Capture the cell that displays the provided text and extract its (X, Y) central coordinate. 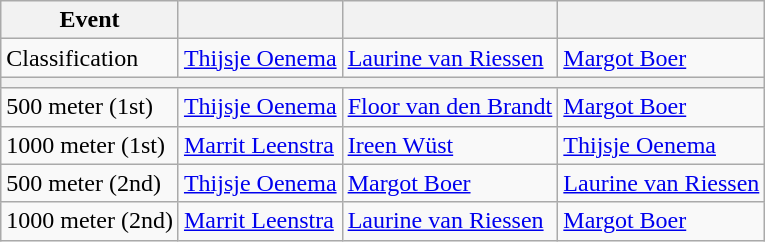
Ireen Wüst (450, 145)
Floor van den Brandt (450, 107)
1000 meter (2nd) (90, 221)
1000 meter (1st) (90, 145)
Event (90, 20)
500 meter (2nd) (90, 183)
500 meter (1st) (90, 107)
Classification (90, 58)
